Extract the [x, y] coordinate from the center of the cell holding the provided text.  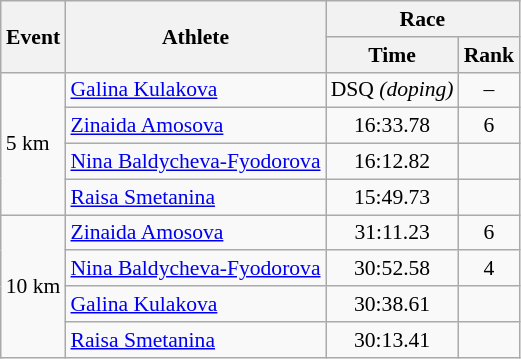
Time [392, 55]
Athlete [195, 36]
16:33.78 [392, 126]
Rank [490, 55]
– [490, 90]
30:13.41 [392, 340]
15:49.73 [392, 197]
30:38.61 [392, 304]
Event [34, 36]
10 km [34, 286]
Race [423, 19]
DSQ (doping) [392, 90]
30:52.58 [392, 269]
5 km [34, 143]
4 [490, 269]
16:12.82 [392, 162]
31:11.23 [392, 233]
